For the text-containing cell, return its midpoint in [x, y] coordinate format. 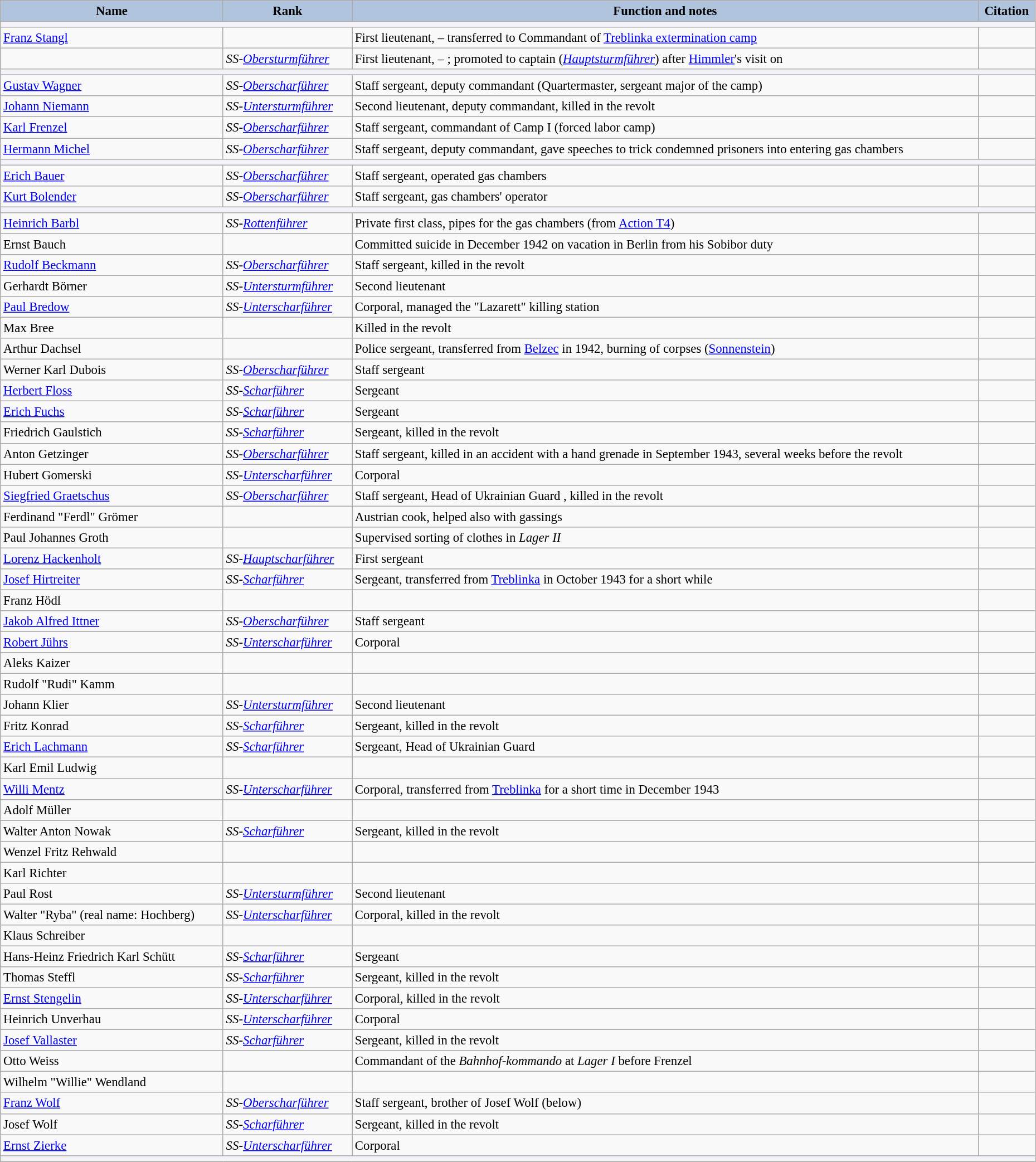
Supervised sorting of clothes in Lager II [665, 538]
Paul Bredow [112, 307]
Josef Wolf [112, 1124]
Staff sergeant, deputy commandant, gave speeches to trick condemned prisoners into entering gas chambers [665, 149]
First lieutenant, – transferred to Commandant of Treblinka extermination camp [665, 38]
Police sergeant, transferred from Belzec in 1942, burning of corpses (Sonnenstein) [665, 349]
SS-Rottenführer [288, 223]
Heinrich Barbl [112, 223]
Rank [288, 11]
Johann Klier [112, 705]
Staff sergeant, Head of Ukrainian Guard , killed in the revolt [665, 495]
Hermann Michel [112, 149]
Jakob Alfred Ittner [112, 621]
Staff sergeant, commandant of Camp I (forced labor camp) [665, 128]
Sergeant, transferred from Treblinka in October 1943 for a short while [665, 580]
Ernst Bauch [112, 244]
Adolf Müller [112, 810]
First lieutenant, – ; promoted to captain (Hauptsturmführer) after Himmler's visit on [665, 59]
Staff sergeant, operated gas chambers [665, 176]
Robert Jührs [112, 643]
Klaus Schreiber [112, 936]
Staff sergeant, gas chambers' operator [665, 196]
Corporal, managed the "Lazarett" killing station [665, 307]
Austrian cook, helped also with gassings [665, 517]
Kurt Bolender [112, 196]
SS-Obersturmführer [288, 59]
Arthur Dachsel [112, 349]
Walter "Ryba" (real name: Hochberg) [112, 915]
Paul Johannes Groth [112, 538]
Ferdinand "Ferdl" Grömer [112, 517]
Josef Hirtreiter [112, 580]
Willi Mentz [112, 789]
Gustav Wagner [112, 86]
Heinrich Unverhau [112, 1019]
Sergeant, Head of Ukrainian Guard [665, 747]
Paul Rost [112, 894]
Ernst Zierke [112, 1145]
Otto Weiss [112, 1061]
Max Bree [112, 328]
Friedrich Gaulstich [112, 433]
Rudolf "Rudi" Kamm [112, 684]
Josef Vallaster [112, 1041]
Gerhardt Börner [112, 286]
Staff sergeant, deputy commandant (Quartermaster, sergeant major of the camp) [665, 86]
Franz Hödl [112, 600]
Wilhelm "Willie" Wendland [112, 1082]
SS-Hauptscharführer [288, 558]
Franz Stangl [112, 38]
Lorenz Hackenholt [112, 558]
Staff sergeant, killed in an accident with a hand grenade in September 1943, several weeks before the revolt [665, 454]
First sergeant [665, 558]
Fritz Konrad [112, 726]
Committed suicide in December 1942 on vacation in Berlin from his Sobibor duty [665, 244]
Citation [1006, 11]
Anton Getzinger [112, 454]
Staff sergeant, killed in the revolt [665, 265]
Karl Frenzel [112, 128]
Wenzel Fritz Rehwald [112, 852]
Hans-Heinz Friedrich Karl Schütt [112, 956]
Erich Fuchs [112, 412]
Aleks Kaizer [112, 663]
Name [112, 11]
Ernst Stengelin [112, 999]
Johann Niemann [112, 106]
Staff sergeant, brother of Josef Wolf (below) [665, 1103]
Commandant of the Bahnhof-kommando at Lager I before Frenzel [665, 1061]
Corporal, transferred from Treblinka for a short time in December 1943 [665, 789]
Private first class, pipes for the gas chambers (from Action T4) [665, 223]
Killed in the revolt [665, 328]
Hubert Gomerski [112, 475]
Walter Anton Nowak [112, 831]
Franz Wolf [112, 1103]
Thomas Steffl [112, 978]
Rudolf Beckmann [112, 265]
Function and notes [665, 11]
Karl Emil Ludwig [112, 768]
Herbert Floss [112, 391]
Karl Richter [112, 873]
Erich Bauer [112, 176]
Werner Karl Dubois [112, 370]
Erich Lachmann [112, 747]
Second lieutenant, deputy commandant, killed in the revolt [665, 106]
Siegfried Graetschus [112, 495]
